Output the (x, y) coordinate of the center of the cell containing the given text.  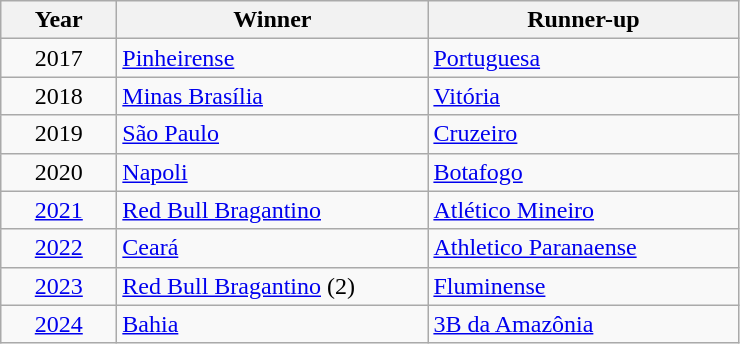
2024 (59, 324)
Runner-up (584, 20)
São Paulo (272, 134)
Ceará (272, 248)
Vitória (584, 96)
2020 (59, 172)
Fluminense (584, 286)
3B da Amazônia (584, 324)
Botafogo (584, 172)
2018 (59, 96)
Athletico Paranaense (584, 248)
Winner (272, 20)
2019 (59, 134)
Minas Brasília (272, 96)
2017 (59, 58)
2023 (59, 286)
Year (59, 20)
Pinheirense (272, 58)
2021 (59, 210)
Red Bull Bragantino (272, 210)
Atlético Mineiro (584, 210)
Portuguesa (584, 58)
2022 (59, 248)
Bahia (272, 324)
Red Bull Bragantino (2) (272, 286)
Cruzeiro (584, 134)
Napoli (272, 172)
